Output the (x, y) coordinate of the center of the cell containing the given text.  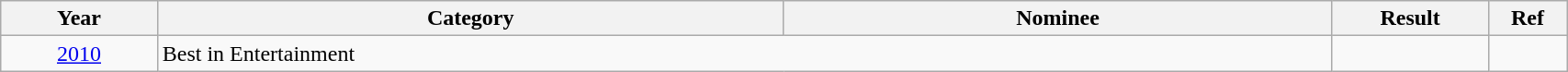
Best in Entertainment (744, 54)
2010 (79, 54)
Year (79, 18)
Ref (1527, 18)
Result (1410, 18)
Nominee (1058, 18)
Category (470, 18)
